Search for the cell housing the specified text and yield its [X, Y] center coordinate. 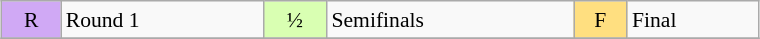
Semifinals [450, 20]
R [32, 20]
Round 1 [162, 20]
½ [294, 20]
Final [693, 20]
F [600, 20]
